Return (x, y) of the center of cell containing provided text 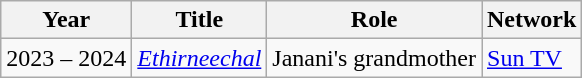
2023 – 2024 (66, 58)
Network (532, 20)
Sun TV (532, 58)
Ethirneechal (200, 58)
Role (374, 20)
Year (66, 20)
Janani's grandmother (374, 58)
Title (200, 20)
